Identify which cell holds the provided text, then report its [x, y] central coordinate. 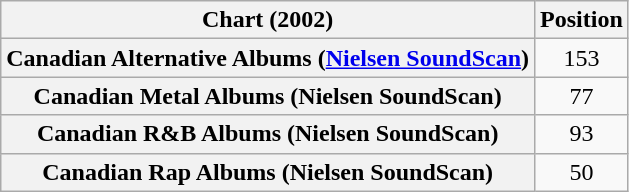
Canadian Rap Albums (Nielsen SoundScan) [268, 172]
Canadian R&B Albums (Nielsen SoundScan) [268, 134]
93 [582, 134]
153 [582, 58]
Canadian Metal Albums (Nielsen SoundScan) [268, 96]
Position [582, 20]
50 [582, 172]
77 [582, 96]
Chart (2002) [268, 20]
Canadian Alternative Albums (Nielsen SoundScan) [268, 58]
